Provide the (x, y) coordinate of the cell's center where the given text is located.  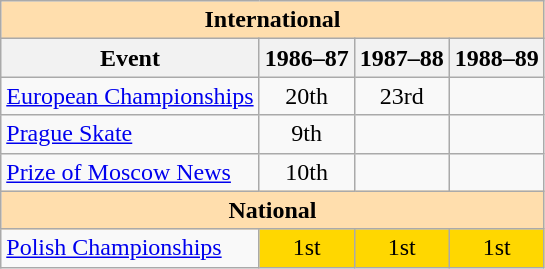
9th (306, 134)
National (273, 210)
Prize of Moscow News (130, 172)
Polish Championships (130, 248)
23rd (402, 96)
1987–88 (402, 58)
Event (130, 58)
European Championships (130, 96)
10th (306, 172)
1986–87 (306, 58)
20th (306, 96)
1988–89 (496, 58)
Prague Skate (130, 134)
International (273, 20)
